Pinpoint the cell where the given text exists, returning its (X, Y) midpoint coordinate. 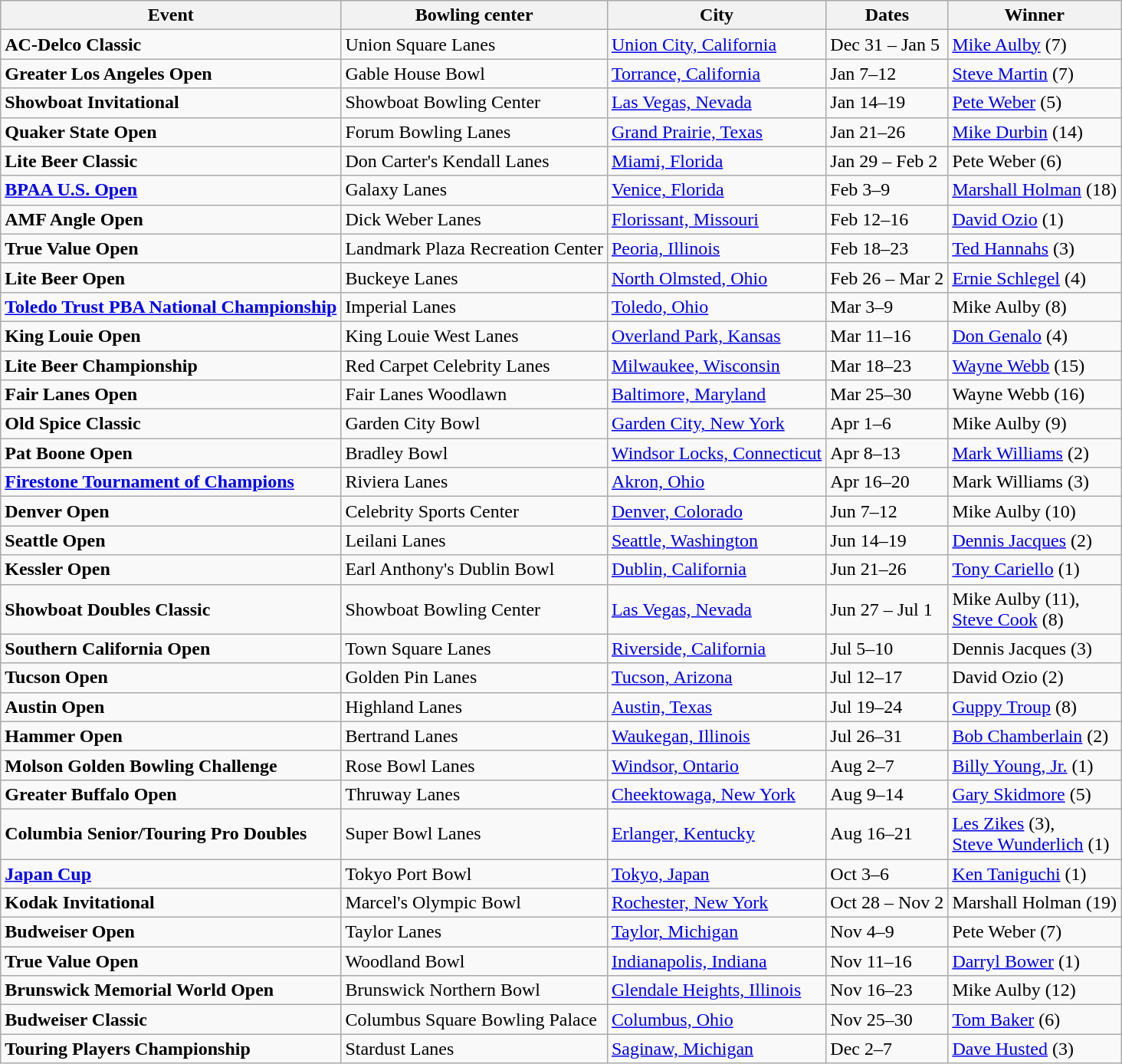
Tucson Open (171, 678)
Touring Players Championship (171, 1049)
Jan 14–19 (887, 103)
Fair Lanes Woodlawn (474, 395)
Riviera Lanes (474, 482)
Dec 2–7 (887, 1049)
Mike Aulby (10) (1035, 511)
Union City, California (716, 44)
Overland Park, Kansas (716, 336)
Mike Aulby (9) (1035, 424)
AC-Delco Classic (171, 44)
Japan Cup (171, 873)
Earl Anthony's Dublin Bowl (474, 570)
Quaker State Open (171, 132)
Ernie Schlegel (4) (1035, 277)
Mark Williams (3) (1035, 482)
Jun 7–12 (887, 511)
Aug 16–21 (887, 834)
Austin Open (171, 707)
Kodak Invitational (171, 903)
Miami, Florida (716, 161)
Pete Weber (5) (1035, 103)
Tucson, Arizona (716, 678)
Marshall Holman (18) (1035, 190)
Mike Aulby (7) (1035, 44)
Molson Golden Bowling Challenge (171, 765)
Buckeye Lanes (474, 277)
Mar 3–9 (887, 307)
Nov 11–16 (887, 961)
Marshall Holman (19) (1035, 903)
Event (171, 15)
Dennis Jacques (2) (1035, 540)
Indianapolis, Indiana (716, 961)
Dublin, California (716, 570)
Austin, Texas (716, 707)
Greater Buffalo Open (171, 794)
Woodland Bowl (474, 961)
Mike Aulby (8) (1035, 307)
Southern California Open (171, 649)
North Olmsted, Ohio (716, 277)
Brunswick Memorial World Open (171, 990)
Feb 18–23 (887, 248)
Riverside, California (716, 649)
Dates (887, 15)
Brunswick Northern Bowl (474, 990)
Feb 26 – Mar 2 (887, 277)
Jul 19–24 (887, 707)
Saginaw, Michigan (716, 1049)
Taylor, Michigan (716, 932)
Guppy Troup (8) (1035, 707)
Mar 18–23 (887, 366)
Marcel's Olympic Bowl (474, 903)
Jan 21–26 (887, 132)
Greater Los Angeles Open (171, 74)
Wayne Webb (15) (1035, 366)
Grand Prairie, Texas (716, 132)
Jun 21–26 (887, 570)
Taylor Lanes (474, 932)
Mar 25–30 (887, 395)
Torrance, California (716, 74)
Florissant, Missouri (716, 219)
Dec 31 – Jan 5 (887, 44)
Dick Weber Lanes (474, 219)
Jul 26–31 (887, 736)
Apr 8–13 (887, 453)
Pete Weber (6) (1035, 161)
City (716, 15)
Aug 9–14 (887, 794)
Gable House Bowl (474, 74)
Bertrand Lanes (474, 736)
Oct 28 – Nov 2 (887, 903)
Les Zikes (3),Steve Wunderlich (1) (1035, 834)
Thruway Lanes (474, 794)
Venice, Florida (716, 190)
Celebrity Sports Center (474, 511)
Winner (1035, 15)
Union Square Lanes (474, 44)
Don Genalo (4) (1035, 336)
Nov 16–23 (887, 990)
Lite Beer Championship (171, 366)
Baltimore, Maryland (716, 395)
Jan 29 – Feb 2 (887, 161)
Nov 25–30 (887, 1020)
Forum Bowling Lanes (474, 132)
Tom Baker (6) (1035, 1020)
Seattle Open (171, 540)
Nov 4–9 (887, 932)
Super Bowl Lanes (474, 834)
Milwaukee, Wisconsin (716, 366)
Cheektowaga, New York (716, 794)
Firestone Tournament of Champions (171, 482)
Peoria, Illinois (716, 248)
Golden Pin Lanes (474, 678)
BPAA U.S. Open (171, 190)
Mar 11–16 (887, 336)
Denver, Colorado (716, 511)
Columbus, Ohio (716, 1020)
Showboat Doubles Classic (171, 609)
Dennis Jacques (3) (1035, 649)
King Louie Open (171, 336)
Feb 12–16 (887, 219)
Denver Open (171, 511)
Ted Hannahs (3) (1035, 248)
Bowling center (474, 15)
Tokyo Port Bowl (474, 873)
Mark Williams (2) (1035, 453)
Windsor, Ontario (716, 765)
Garden City Bowl (474, 424)
Aug 2–7 (887, 765)
Billy Young, Jr. (1) (1035, 765)
Lite Beer Classic (171, 161)
Kessler Open (171, 570)
Rochester, New York (716, 903)
Leilani Lanes (474, 540)
AMF Angle Open (171, 219)
Oct 3–6 (887, 873)
Showboat Invitational (171, 103)
Akron, Ohio (716, 482)
Landmark Plaza Recreation Center (474, 248)
Jun 27 – Jul 1 (887, 609)
Glendale Heights, Illinois (716, 990)
Jan 7–12 (887, 74)
Pat Boone Open (171, 453)
Apr 16–20 (887, 482)
Tokyo, Japan (716, 873)
Bob Chamberlain (2) (1035, 736)
Feb 3–9 (887, 190)
Garden City, New York (716, 424)
Windsor Locks, Connecticut (716, 453)
Highland Lanes (474, 707)
Darryl Bower (1) (1035, 961)
Columbia Senior/Touring Pro Doubles (171, 834)
David Ozio (1) (1035, 219)
Dave Husted (3) (1035, 1049)
Toledo Trust PBA National Championship (171, 307)
Ken Taniguchi (1) (1035, 873)
Mike Aulby (12) (1035, 990)
Apr 1–6 (887, 424)
Mike Aulby (11),Steve Cook (8) (1035, 609)
Budweiser Open (171, 932)
Galaxy Lanes (474, 190)
Erlanger, Kentucky (716, 834)
Imperial Lanes (474, 307)
Old Spice Classic (171, 424)
Waukegan, Illinois (716, 736)
Jun 14–19 (887, 540)
Fair Lanes Open (171, 395)
Columbus Square Bowling Palace (474, 1020)
Jul 12–17 (887, 678)
Gary Skidmore (5) (1035, 794)
David Ozio (2) (1035, 678)
Tony Cariello (1) (1035, 570)
Toledo, Ohio (716, 307)
Town Square Lanes (474, 649)
Lite Beer Open (171, 277)
King Louie West Lanes (474, 336)
Mike Durbin (14) (1035, 132)
Pete Weber (7) (1035, 932)
Jul 5–10 (887, 649)
Hammer Open (171, 736)
Bradley Bowl (474, 453)
Red Carpet Celebrity Lanes (474, 366)
Wayne Webb (16) (1035, 395)
Stardust Lanes (474, 1049)
Rose Bowl Lanes (474, 765)
Don Carter's Kendall Lanes (474, 161)
Budweiser Classic (171, 1020)
Steve Martin (7) (1035, 74)
Seattle, Washington (716, 540)
